For the text-containing cell, return its midpoint in (X, Y) coordinate format. 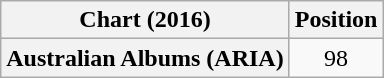
Position (336, 20)
98 (336, 58)
Chart (2016) (145, 20)
Australian Albums (ARIA) (145, 58)
